Determine the [x, y] coordinate at the center of the cell enclosing the given text.  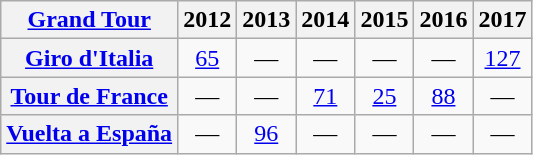
96 [266, 134]
2012 [208, 20]
65 [208, 58]
Tour de France [90, 96]
127 [502, 58]
2013 [266, 20]
2016 [444, 20]
Vuelta a España [90, 134]
Grand Tour [90, 20]
2017 [502, 20]
Giro d'Italia [90, 58]
2015 [384, 20]
2014 [326, 20]
25 [384, 96]
88 [444, 96]
71 [326, 96]
